Search for the cell housing the specified text and yield its (X, Y) center coordinate. 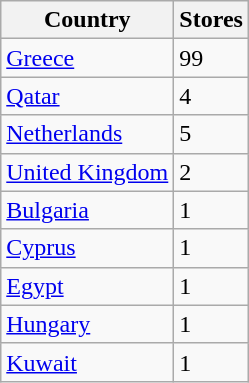
Country (88, 20)
Netherlands (88, 134)
Cyprus (88, 248)
4 (212, 96)
99 (212, 58)
2 (212, 172)
Egypt (88, 286)
Stores (212, 20)
Greece (88, 58)
Kuwait (88, 362)
United Kingdom (88, 172)
Qatar (88, 96)
5 (212, 134)
Hungary (88, 324)
Bulgaria (88, 210)
